For the text-containing cell, return its midpoint in [X, Y] coordinate format. 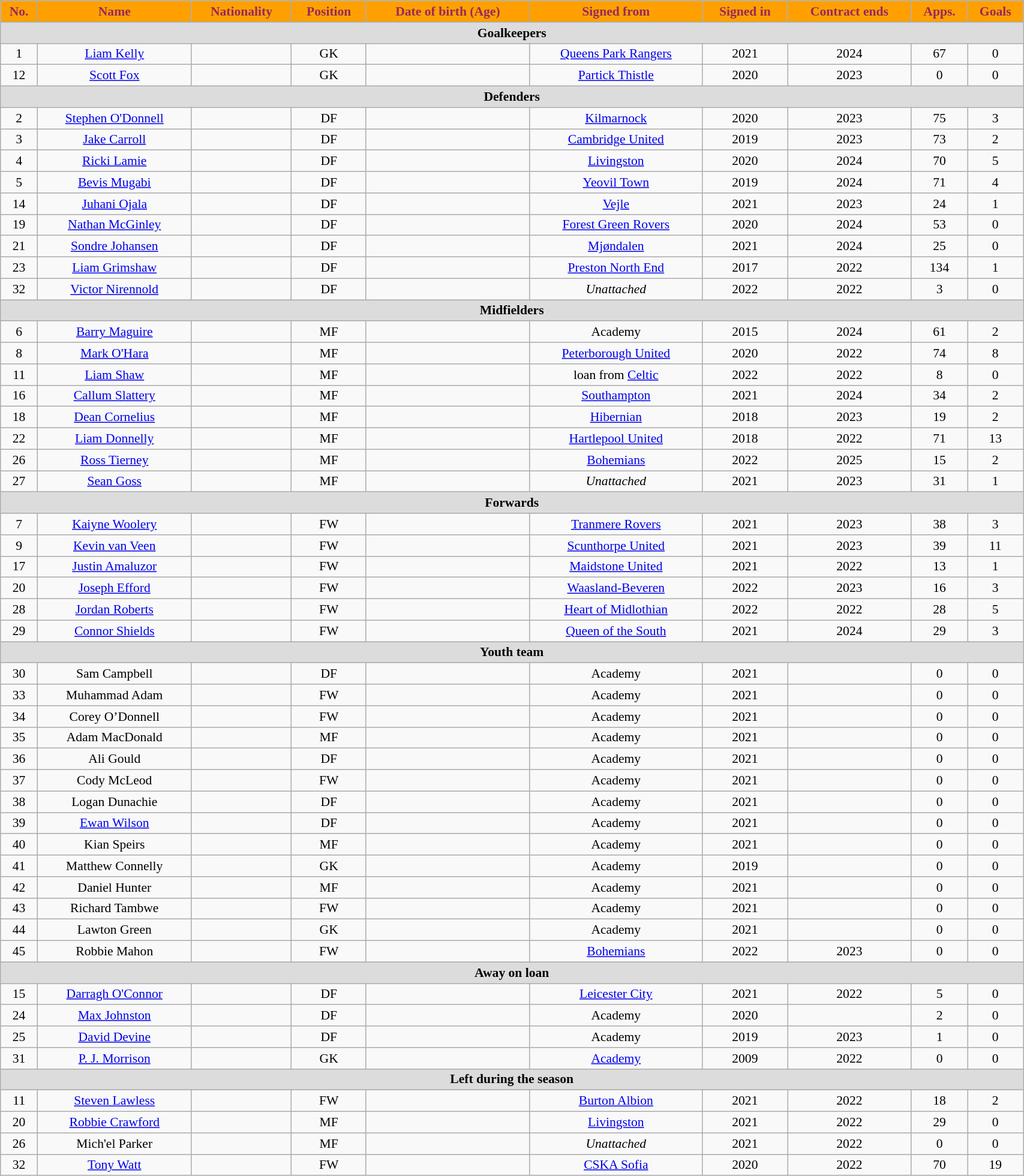
Signed in [745, 11]
Ali Gould [114, 759]
Southampton [615, 396]
42 [19, 888]
Dean Cornelius [114, 417]
35 [19, 738]
Midfielders [512, 311]
33 [19, 695]
Left during the season [512, 1079]
Cambridge United [615, 140]
Max Johnston [114, 1016]
David Devine [114, 1037]
Liam Grimshaw [114, 268]
Burton Albion [615, 1101]
23 [19, 268]
Signed from [615, 11]
Scunthorpe United [615, 546]
Forwards [512, 503]
21 [19, 246]
Mark O'Hara [114, 353]
Hartlepool United [615, 439]
Liam Shaw [114, 375]
Juhani Ojala [114, 204]
22 [19, 439]
Lawton Green [114, 930]
Goalkeepers [512, 33]
Waasland-Beveren [615, 588]
Kevin van Veen [114, 546]
Preston North End [615, 268]
Vejle [615, 204]
Adam MacDonald [114, 738]
Robbie Crawford [114, 1123]
Callum Slattery [114, 396]
Stephen O'Donnell [114, 118]
53 [939, 225]
Sam Campbell [114, 674]
Liam Kelly [114, 54]
7 [19, 524]
CSKA Sofia [615, 1165]
Justin Amaluzor [114, 567]
43 [19, 909]
Daniel Hunter [114, 888]
41 [19, 866]
40 [19, 845]
Nationality [241, 11]
Kilmarnock [615, 118]
Heart of Midlothian [615, 610]
2017 [745, 268]
27 [19, 482]
Leicester City [615, 994]
12 [19, 76]
Muhammad Adam [114, 695]
Queen of the South [615, 631]
Corey O’Donnell [114, 717]
Nathan McGinley [114, 225]
Tranmere Rovers [615, 524]
67 [939, 54]
2025 [849, 460]
Bevis Mugabi [114, 182]
44 [19, 930]
73 [939, 140]
Forest Green Rovers [615, 225]
Connor Shields [114, 631]
Ewan Wilson [114, 823]
Robbie Mahon [114, 952]
6 [19, 332]
Maidstone United [615, 567]
Yeovil Town [615, 182]
Ross Tierney [114, 460]
Goals [996, 11]
Apps. [939, 11]
Victor Nirennold [114, 289]
Barry Maguire [114, 332]
Date of birth (Age) [448, 11]
Defenders [512, 97]
Away on loan [512, 973]
37 [19, 781]
Peterborough United [615, 353]
P. J. Morrison [114, 1058]
2009 [745, 1058]
Sondre Johansen [114, 246]
Queens Park Rangers [615, 54]
Hibernian [615, 417]
Position [329, 11]
Cody McLeod [114, 781]
Jordan Roberts [114, 610]
17 [19, 567]
Youth team [512, 652]
Jake Carroll [114, 140]
Darragh O'Connor [114, 994]
61 [939, 332]
Contract ends [849, 11]
Steven Lawless [114, 1101]
45 [19, 952]
Sean Goss [114, 482]
Logan Dunachie [114, 802]
Mjøndalen [615, 246]
Partick Thistle [615, 76]
9 [19, 546]
Joseph Efford [114, 588]
75 [939, 118]
Mich'el Parker [114, 1144]
14 [19, 204]
Kian Speirs [114, 845]
No. [19, 11]
loan from Celtic [615, 375]
Tony Watt [114, 1165]
Richard Tambwe [114, 909]
Scott Fox [114, 76]
2015 [745, 332]
Kaiyne Woolery [114, 524]
Ricki Lamie [114, 161]
Matthew Connelly [114, 866]
74 [939, 353]
Name [114, 11]
Liam Donnelly [114, 439]
30 [19, 674]
36 [19, 759]
134 [939, 268]
